Provide the [X, Y] coordinate of the cell's center where the given text is located.  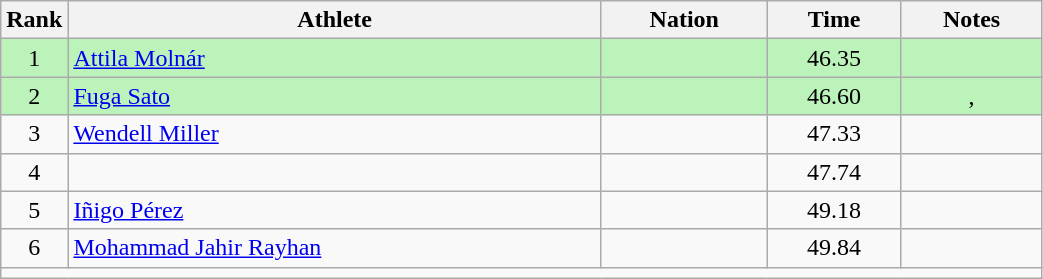
5 [34, 210]
Iñigo Pérez [335, 210]
Nation [684, 20]
46.35 [834, 58]
Fuga Sato [335, 96]
Rank [34, 20]
Notes [972, 20]
49.84 [834, 248]
2 [34, 96]
Time [834, 20]
Mohammad Jahir Rayhan [335, 248]
4 [34, 172]
46.60 [834, 96]
49.18 [834, 210]
3 [34, 134]
Attila Molnár [335, 58]
1 [34, 58]
Athlete [335, 20]
, [972, 96]
6 [34, 248]
47.33 [834, 134]
47.74 [834, 172]
Wendell Miller [335, 134]
